Output the (X, Y) coordinate of the center of the cell containing the given text.  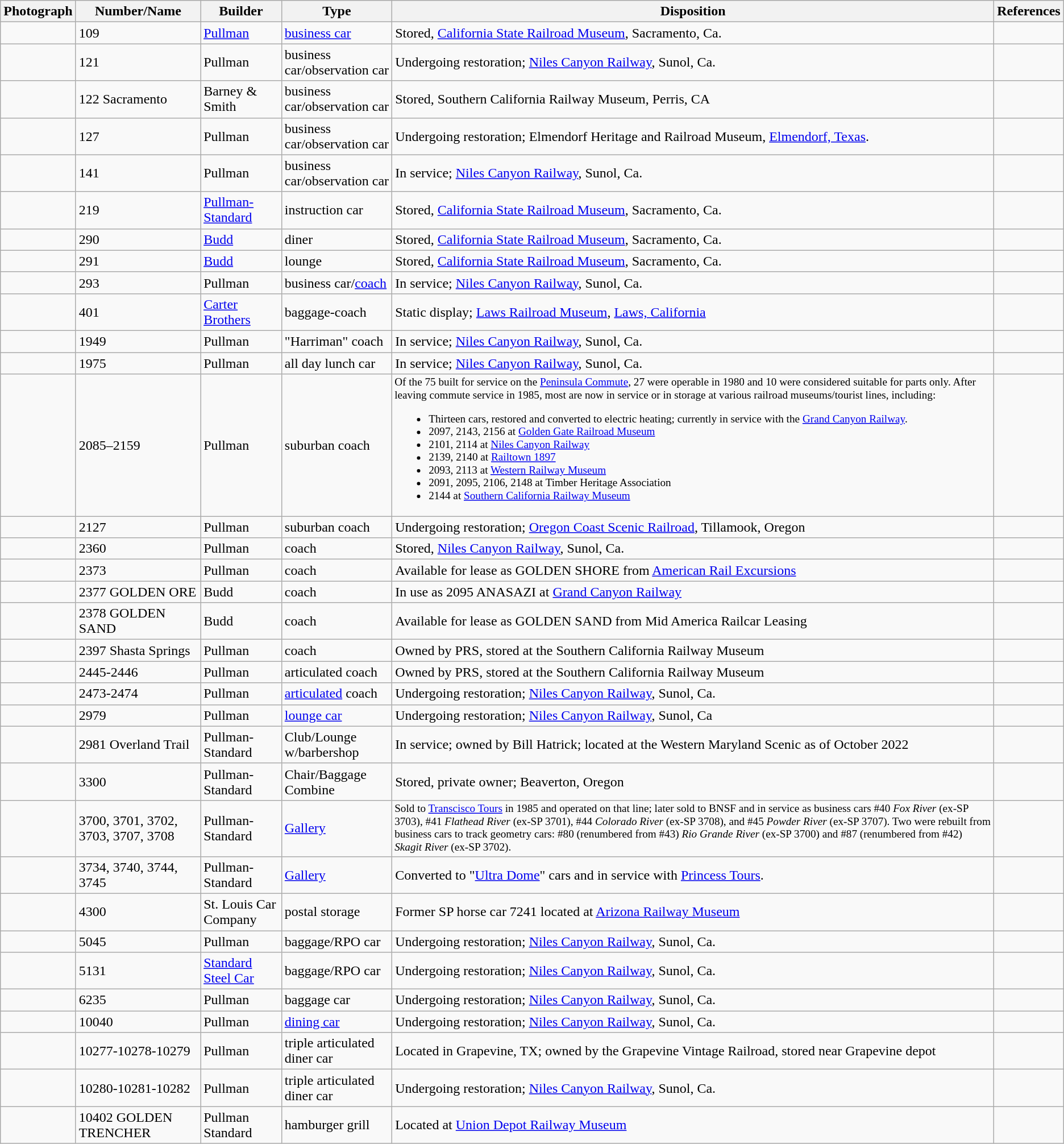
Club/Lounge w/barbershop (336, 745)
10040 (138, 1022)
Located in Grapevine, TX; owned by the Grapevine Vintage Railroad, stored near Grapevine depot (693, 1051)
10277-10278-10279 (138, 1051)
In use as 2095 ANASAZI at Grand Canyon Railway (693, 592)
business car/coach (336, 283)
Undergoing restoration; Elmendorf Heritage and Railroad Museum, Elmendorf, Texas. (693, 136)
5045 (138, 942)
Undergoing restoration; Niles Canyon Railway, Sunol, Ca (693, 715)
5131 (138, 971)
10402 GOLDEN TRENCHER (138, 1125)
Builder (241, 11)
Former SP horse car 7241 located at Arizona Railway Museum (693, 912)
122 Sacramento (138, 99)
2377 GOLDEN ORE (138, 592)
Disposition (693, 11)
Carter Brothers (241, 312)
219 (138, 210)
401 (138, 312)
4300 (138, 912)
Standard Steel Car (241, 971)
3734, 3740, 3744, 3745 (138, 874)
Chair/Baggage Combine (336, 781)
St. Louis Car Company (241, 912)
10280-10281-10282 (138, 1088)
Stored, private owner; Beaverton, Oregon (693, 781)
hamburger grill (336, 1125)
2360 (138, 549)
diner (336, 239)
Converted to "Ultra Dome" cars and in service with Princess Tours. (693, 874)
1975 (138, 363)
Stored, Niles Canyon Railway, Sunol, Ca. (693, 549)
Type (336, 11)
2445-2446 (138, 672)
dining car (336, 1022)
Number/Name (138, 11)
293 (138, 283)
Available for lease as GOLDEN SAND from Mid America Railcar Leasing (693, 621)
Located at Union Depot Railway Museum (693, 1125)
2373 (138, 570)
2397 Shasta Springs (138, 650)
business car (336, 33)
"Harriman" coach (336, 341)
instruction car (336, 210)
Static display; Laws Railroad Museum, Laws, California (693, 312)
127 (138, 136)
121 (138, 63)
2378 GOLDEN SAND (138, 621)
baggage-coach (336, 312)
Undergoing restoration; Oregon Coast Scenic Railroad, Tillamook, Oregon (693, 527)
Photograph (38, 11)
291 (138, 261)
2979 (138, 715)
6235 (138, 1000)
Barney & Smith (241, 99)
109 (138, 33)
3300 (138, 781)
lounge (336, 261)
3700, 3701, 3702, 3703, 3707, 3708 (138, 828)
all day lunch car (336, 363)
1949 (138, 341)
lounge car (336, 715)
141 (138, 173)
290 (138, 239)
Available for lease as GOLDEN SHORE from American Rail Excursions (693, 570)
postal storage (336, 912)
Pullman Standard (241, 1125)
2085–2159 (138, 445)
baggage car (336, 1000)
Stored, Southern California Railway Museum, Perris, CA (693, 99)
2981 Overland Trail (138, 745)
2473-2474 (138, 694)
References (1029, 11)
2127 (138, 527)
In service; owned by Bill Hatrick; located at the Western Maryland Scenic as of October 2022 (693, 745)
